Locate the cell with the specified text and output its (X, Y) center coordinate. 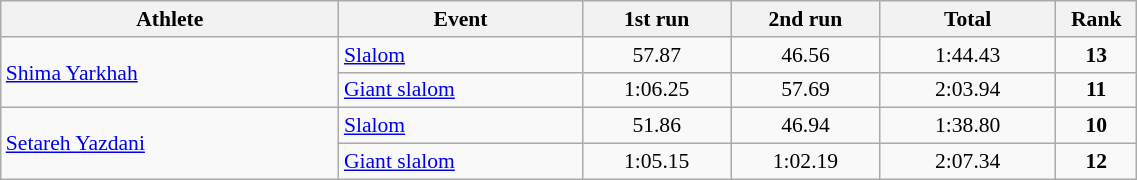
57.69 (806, 90)
46.94 (806, 126)
1:38.80 (968, 126)
Setareh Yazdani (170, 144)
13 (1096, 55)
1:44.43 (968, 55)
1st run (656, 19)
Shima Yarkhah (170, 72)
Athlete (170, 19)
12 (1096, 162)
Event (460, 19)
46.56 (806, 55)
11 (1096, 90)
2:07.34 (968, 162)
57.87 (656, 55)
Rank (1096, 19)
2:03.94 (968, 90)
2nd run (806, 19)
Total (968, 19)
1:06.25 (656, 90)
1:02.19 (806, 162)
1:05.15 (656, 162)
10 (1096, 126)
51.86 (656, 126)
